Identify which cell holds the provided text, then report its [X, Y] central coordinate. 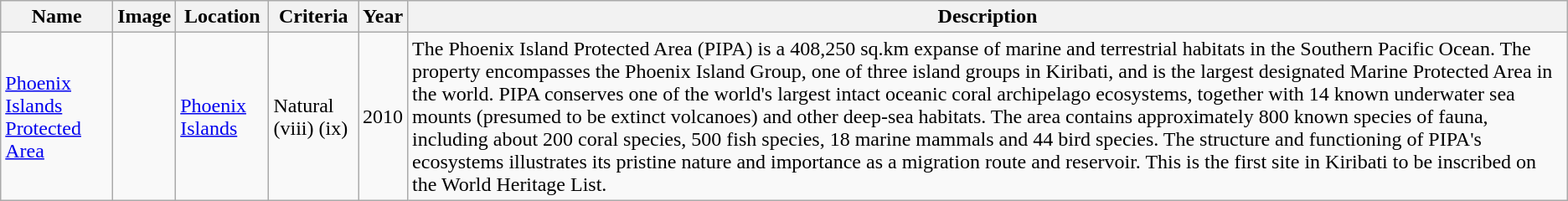
2010 [384, 116]
Description [988, 17]
Phoenix Islands [223, 116]
Year [384, 17]
Natural (viii) (ix) [313, 116]
Phoenix Islands Protected Area [57, 116]
Criteria [313, 17]
Image [144, 17]
Name [57, 17]
Location [223, 17]
